Locate the cell with the specified text and output its (x, y) center coordinate. 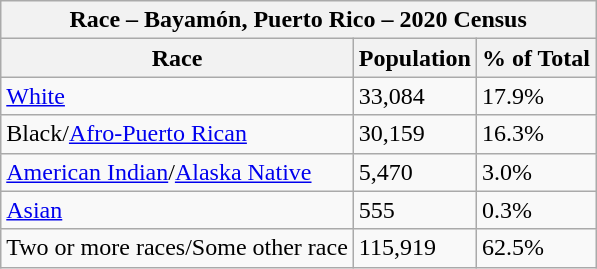
3.0% (536, 172)
White (178, 96)
0.3% (536, 210)
Race – Bayamón, Puerto Rico – 2020 Census (298, 20)
Asian (178, 210)
33,084 (414, 96)
5,470 (414, 172)
16.3% (536, 134)
% of Total (536, 58)
62.5% (536, 248)
17.9% (536, 96)
555 (414, 210)
30,159 (414, 134)
Black/Afro-Puerto Rican (178, 134)
115,919 (414, 248)
American Indian/Alaska Native (178, 172)
Race (178, 58)
Population (414, 58)
Two or more races/Some other race (178, 248)
